Extract the [x, y] coordinate from the center of the cell holding the provided text.  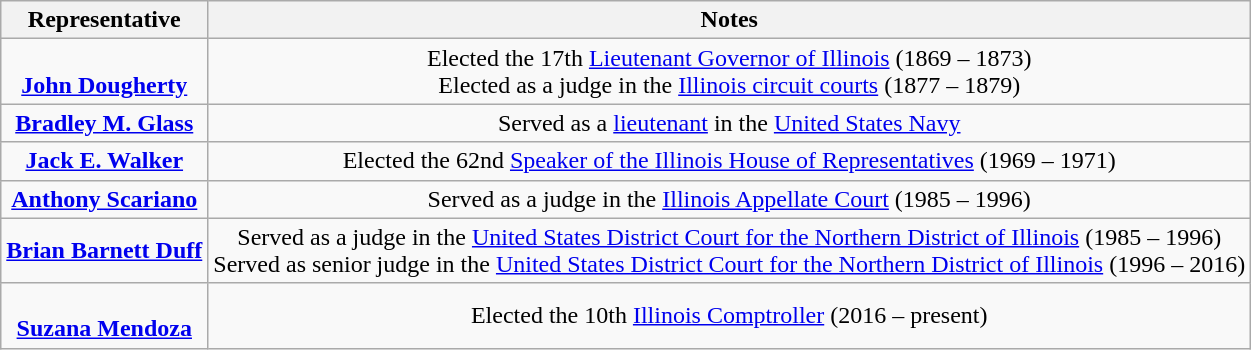
Anthony Scariano [104, 199]
Jack E. Walker [104, 161]
Served as a lieutenant in the United States Navy [730, 123]
John Dougherty [104, 72]
Representative [104, 20]
Suzana Mendoza [104, 316]
Elected the 10th Illinois Comptroller (2016 – present) [730, 316]
Elected the 62nd Speaker of the Illinois House of Representatives (1969 – 1971) [730, 161]
Notes [730, 20]
Elected the 17th Lieutenant Governor of Illinois (1869 – 1873)Elected as a judge in the Illinois circuit courts (1877 – 1879) [730, 72]
Bradley M. Glass [104, 123]
Brian Barnett Duff [104, 250]
Served as a judge in the Illinois Appellate Court (1985 – 1996) [730, 199]
